Provide the [X, Y] coordinate of the cell's center where the given text is located.  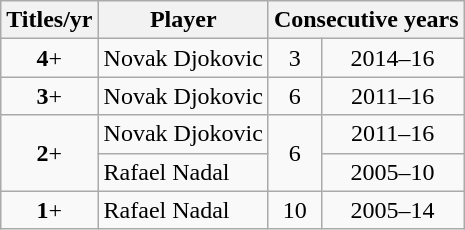
2+ [50, 153]
2014–16 [392, 58]
Player [183, 20]
3 [294, 58]
Consecutive years [366, 20]
1+ [50, 210]
3+ [50, 96]
10 [294, 210]
2005–10 [392, 172]
2005–14 [392, 210]
Titles/yr [50, 20]
4+ [50, 58]
